Locate the cell with the specified text and output its (X, Y) center coordinate. 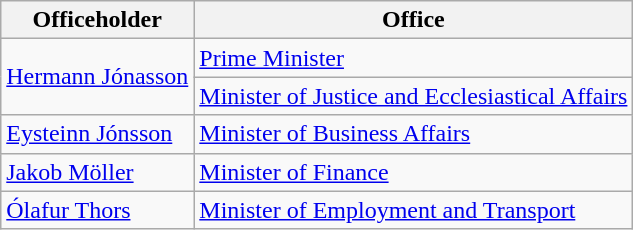
Eysteinn Jónsson (98, 134)
Minister of Employment and Transport (414, 210)
Ólafur Thors (98, 210)
Prime Minister (414, 58)
Minister of Finance (414, 172)
Minister of Justice and Ecclesiastical Affairs (414, 96)
Hermann Jónasson (98, 77)
Minister of Business Affairs (414, 134)
Office (414, 20)
Jakob Möller (98, 172)
Officeholder (98, 20)
